Capture the cell that displays the provided text and extract its [X, Y] central coordinate. 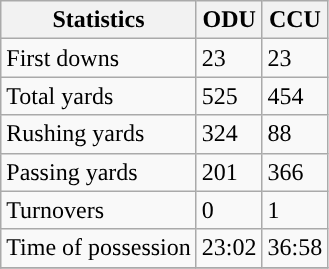
23:02 [229, 248]
324 [229, 134]
36:58 [295, 248]
201 [229, 172]
Turnovers [99, 210]
1 [295, 210]
525 [229, 96]
Total yards [99, 96]
Passing yards [99, 172]
366 [295, 172]
CCU [295, 20]
Statistics [99, 20]
Time of possession [99, 248]
Rushing yards [99, 134]
First downs [99, 58]
ODU [229, 20]
0 [229, 210]
454 [295, 96]
88 [295, 134]
